Determine the [x, y] coordinate at the center of the cell enclosing the given text.  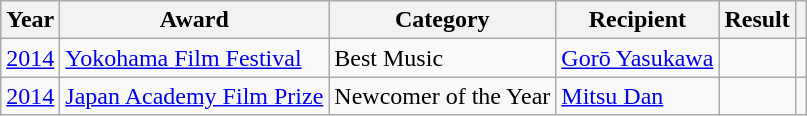
Yokohama Film Festival [194, 58]
Gorō Yasukawa [638, 58]
Japan Academy Film Prize [194, 96]
Award [194, 20]
Result [757, 20]
Category [442, 20]
Year [30, 20]
Mitsu Dan [638, 96]
Newcomer of the Year [442, 96]
Best Music [442, 58]
Recipient [638, 20]
